Search for the cell housing the specified text and yield its (X, Y) center coordinate. 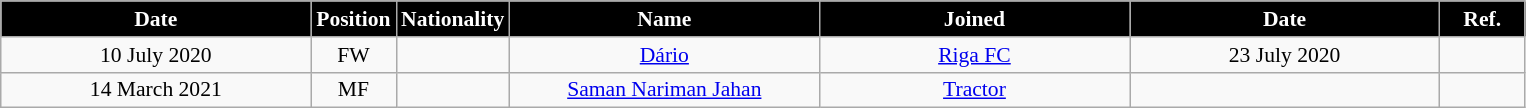
23 July 2020 (1285, 55)
FW (354, 55)
14 March 2021 (156, 90)
Name (664, 19)
Tractor (974, 90)
Joined (974, 19)
Saman Nariman Jahan (664, 90)
MF (354, 90)
Nationality (452, 19)
10 July 2020 (156, 55)
Dário (664, 55)
Position (354, 19)
Riga FC (974, 55)
Ref. (1482, 19)
